Determine the [X, Y] coordinate at the center of the cell enclosing the given text.  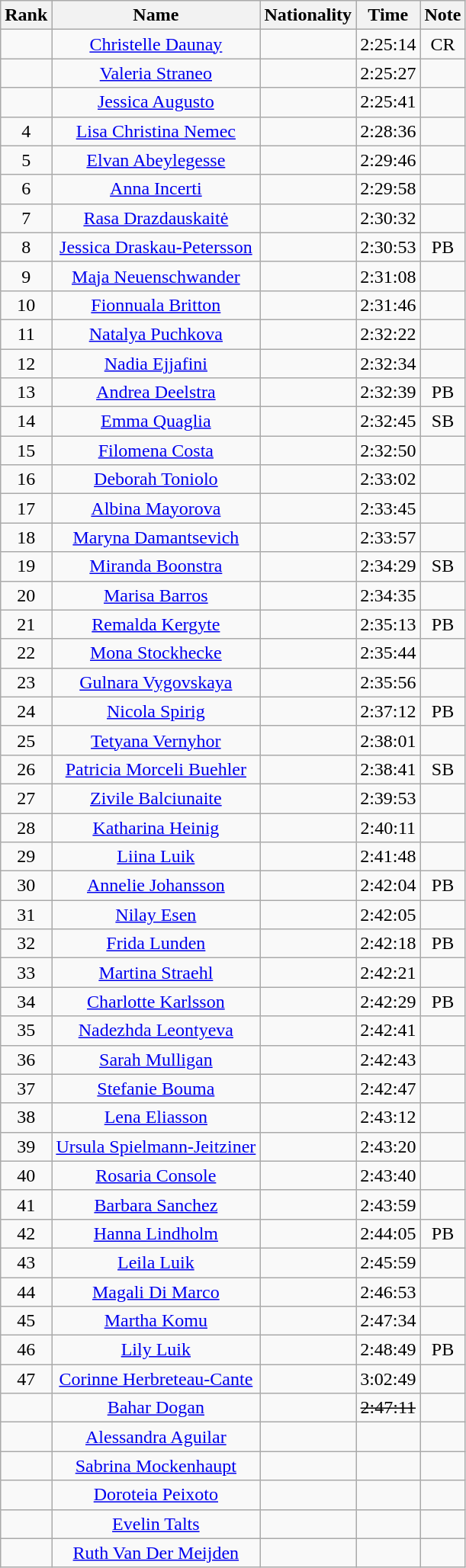
2:30:53 [388, 247]
35 [26, 1031]
15 [26, 451]
33 [26, 973]
20 [26, 595]
2:41:48 [388, 857]
Marisa Barros [156, 595]
Hanna Lindholm [156, 1233]
2:33:45 [388, 508]
29 [26, 857]
Christelle Daunay [156, 44]
8 [26, 247]
2:29:46 [388, 160]
2:35:13 [388, 624]
31 [26, 915]
Rank [26, 15]
13 [26, 393]
2:43:40 [388, 1175]
Nadia Ejjafini [156, 364]
2:34:29 [388, 566]
7 [26, 218]
2:32:34 [388, 364]
Alessandra Aguilar [156, 1437]
2:42:43 [388, 1060]
2:42:05 [388, 915]
42 [26, 1233]
17 [26, 508]
2:28:36 [388, 131]
Andrea Deelstra [156, 393]
2:32:39 [388, 393]
Barbara Sanchez [156, 1204]
Deborah Toniolo [156, 479]
12 [26, 364]
2:38:01 [388, 740]
2:34:35 [388, 595]
2:42:21 [388, 973]
Nicola Spirig [156, 711]
Rasa Drazdauskaitė [156, 218]
39 [26, 1146]
Magali Di Marco [156, 1292]
2:42:47 [388, 1089]
Sabrina Mockenhaupt [156, 1466]
2:42:41 [388, 1031]
Zivile Balciunaite [156, 798]
26 [26, 769]
2:30:32 [388, 218]
Annelie Johansson [156, 886]
4 [26, 131]
46 [26, 1350]
28 [26, 827]
Name [156, 15]
Patricia Morceli Buehler [156, 769]
24 [26, 711]
Mona Stockhecke [156, 653]
6 [26, 189]
2:25:41 [388, 102]
Jessica Draskau-Petersson [156, 247]
Lisa Christina Nemec [156, 131]
Emma Quaglia [156, 422]
16 [26, 479]
30 [26, 886]
37 [26, 1089]
2:33:02 [388, 479]
Filomena Costa [156, 451]
Time [388, 15]
40 [26, 1175]
Doroteia Peixoto [156, 1495]
Elvan Abeylegesse [156, 160]
44 [26, 1292]
34 [26, 1002]
36 [26, 1060]
41 [26, 1204]
2:37:12 [388, 711]
Nationality [308, 15]
Stefanie Bouma [156, 1089]
Gulnara Vygovskaya [156, 682]
Fionnuala Britton [156, 305]
2:43:20 [388, 1146]
2:42:29 [388, 1002]
2:39:53 [388, 798]
Ruth Van Der Meijden [156, 1553]
11 [26, 334]
32 [26, 944]
2:45:59 [388, 1262]
Natalya Puchkova [156, 334]
Martina Straehl [156, 973]
Lily Luik [156, 1350]
2:43:59 [388, 1204]
2:47:34 [388, 1321]
Frida Lunden [156, 944]
45 [26, 1321]
2:25:27 [388, 73]
2:42:04 [388, 886]
2:47:11 [388, 1408]
2:29:58 [388, 189]
2:35:56 [388, 682]
Jessica Augusto [156, 102]
Anna Incerti [156, 189]
Ursula Spielmann-Jeitziner [156, 1146]
Katharina Heinig [156, 827]
Maryna Damantsevich [156, 537]
2:38:41 [388, 769]
CR [442, 44]
14 [26, 422]
10 [26, 305]
Bahar Dogan [156, 1408]
2:40:11 [388, 827]
Miranda Boonstra [156, 566]
Martha Komu [156, 1321]
2:48:49 [388, 1350]
2:31:46 [388, 305]
Corinne Herbreteau-Cante [156, 1379]
Sarah Mulligan [156, 1060]
2:32:22 [388, 334]
22 [26, 653]
38 [26, 1117]
2:35:44 [388, 653]
Valeria Straneo [156, 73]
2:46:53 [388, 1292]
47 [26, 1379]
2:42:18 [388, 944]
2:31:08 [388, 276]
Leila Luik [156, 1262]
Nadezhda Leontyeva [156, 1031]
2:44:05 [388, 1233]
Evelin Talts [156, 1524]
Albina Mayorova [156, 508]
2:32:50 [388, 451]
Remalda Kergyte [156, 624]
Lena Eliasson [156, 1117]
19 [26, 566]
25 [26, 740]
Charlotte Karlsson [156, 1002]
Note [442, 15]
Rosaria Console [156, 1175]
18 [26, 537]
Nilay Esen [156, 915]
27 [26, 798]
21 [26, 624]
2:25:14 [388, 44]
Maja Neuenschwander [156, 276]
23 [26, 682]
2:43:12 [388, 1117]
43 [26, 1262]
Liina Luik [156, 857]
5 [26, 160]
2:33:57 [388, 537]
9 [26, 276]
3:02:49 [388, 1379]
2:32:45 [388, 422]
Tetyana Vernyhor [156, 740]
